Locate the cell with the specified text and output its (x, y) center coordinate. 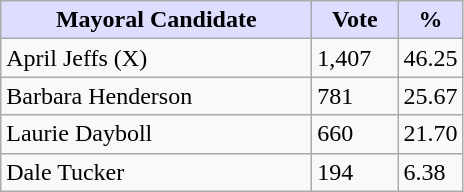
Dale Tucker (156, 172)
25.67 (430, 96)
6.38 (430, 172)
April Jeffs (X) (156, 58)
Vote (355, 20)
Barbara Henderson (156, 96)
46.25 (430, 58)
660 (355, 134)
Mayoral Candidate (156, 20)
194 (355, 172)
Laurie Dayboll (156, 134)
781 (355, 96)
% (430, 20)
1,407 (355, 58)
21.70 (430, 134)
